Identify which cell holds the provided text, then report its (X, Y) central coordinate. 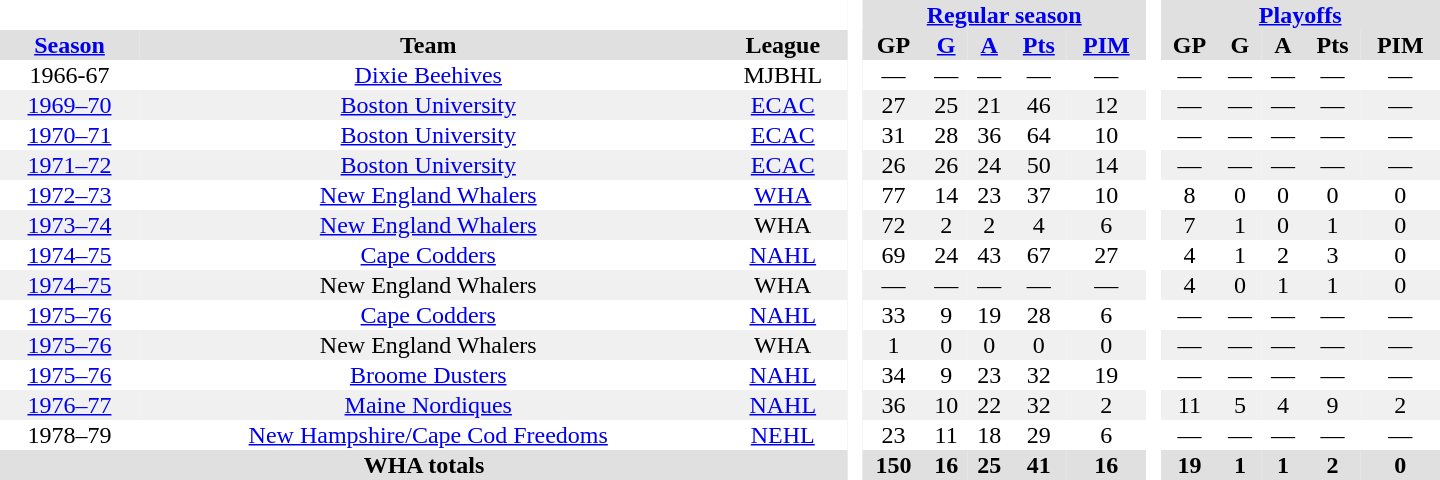
7 (1189, 225)
77 (893, 195)
1976–77 (70, 405)
Maine Nordiques (428, 405)
New Hampshire/Cape Cod Freedoms (428, 435)
1969–70 (70, 105)
50 (1039, 165)
Regular season (1004, 15)
1973–74 (70, 225)
1966-67 (70, 75)
Dixie Beehives (428, 75)
34 (893, 375)
29 (1039, 435)
Broome Dusters (428, 375)
72 (893, 225)
1971–72 (70, 165)
NEHL (783, 435)
33 (893, 315)
41 (1039, 465)
MJBHL (783, 75)
3 (1333, 255)
1972–73 (70, 195)
Playoffs (1300, 15)
46 (1039, 105)
150 (893, 465)
1978–79 (70, 435)
1970–71 (70, 135)
Team (428, 45)
43 (990, 255)
67 (1039, 255)
69 (893, 255)
22 (990, 405)
12 (1106, 105)
8 (1189, 195)
21 (990, 105)
64 (1039, 135)
5 (1240, 405)
League (783, 45)
Season (70, 45)
31 (893, 135)
37 (1039, 195)
18 (990, 435)
WHA totals (424, 465)
